Output the (X, Y) coordinate of the center of the cell containing the given text.  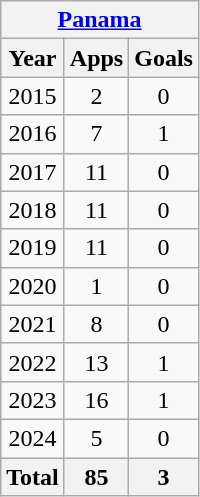
2015 (33, 96)
2024 (33, 438)
16 (96, 400)
Total (33, 477)
2019 (33, 248)
85 (96, 477)
2 (96, 96)
3 (164, 477)
Year (33, 58)
2023 (33, 400)
8 (96, 324)
2016 (33, 134)
2020 (33, 286)
2021 (33, 324)
Goals (164, 58)
2022 (33, 362)
2017 (33, 172)
13 (96, 362)
7 (96, 134)
Apps (96, 58)
5 (96, 438)
Panama (100, 20)
2018 (33, 210)
